From the cell containing the given text, extract its center point as (X, Y) coordinate. 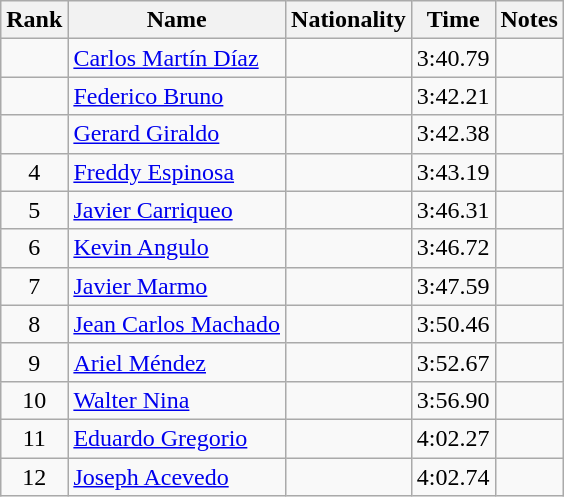
3:42.21 (453, 96)
Nationality (349, 20)
Rank (34, 20)
Kevin Angulo (177, 248)
Eduardo Gregorio (177, 438)
3:43.19 (453, 172)
Ariel Méndez (177, 362)
10 (34, 400)
Javier Carriqueo (177, 210)
4 (34, 172)
9 (34, 362)
Gerard Giraldo (177, 134)
Carlos Martín Díaz (177, 58)
8 (34, 324)
11 (34, 438)
3:46.31 (453, 210)
4:02.27 (453, 438)
Freddy Espinosa (177, 172)
Time (453, 20)
4:02.74 (453, 477)
3:42.38 (453, 134)
6 (34, 248)
3:46.72 (453, 248)
Notes (529, 20)
Joseph Acevedo (177, 477)
3:40.79 (453, 58)
5 (34, 210)
3:50.46 (453, 324)
Javier Marmo (177, 286)
Federico Bruno (177, 96)
Walter Nina (177, 400)
12 (34, 477)
7 (34, 286)
3:47.59 (453, 286)
3:52.67 (453, 362)
3:56.90 (453, 400)
Jean Carlos Machado (177, 324)
Name (177, 20)
